Provide the [x, y] coordinate of the cell's center where the given text is located.  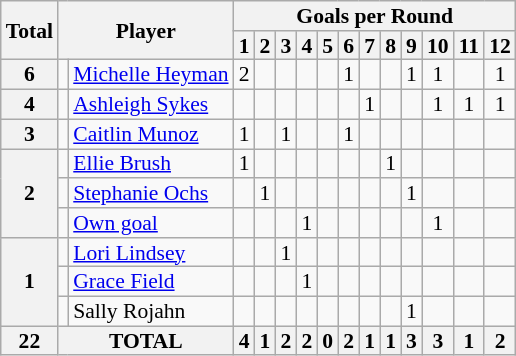
7 [370, 46]
22 [30, 341]
Stephanie Ochs [150, 193]
0 [328, 341]
Michelle Heyman [150, 75]
Sally Rojahn [150, 312]
Grace Field [150, 282]
12 [500, 46]
5 [328, 46]
10 [438, 46]
Ellie Brush [150, 164]
Total [30, 30]
11 [470, 46]
9 [412, 46]
TOTAL [146, 341]
Own goal [150, 223]
Ashleigh Sykes [150, 105]
Caitlin Munoz [150, 134]
Player [146, 30]
Goals per Round [375, 16]
8 [390, 46]
Lori Lindsey [150, 253]
